Provide the [X, Y] coordinate of the cell's center where the given text is located.  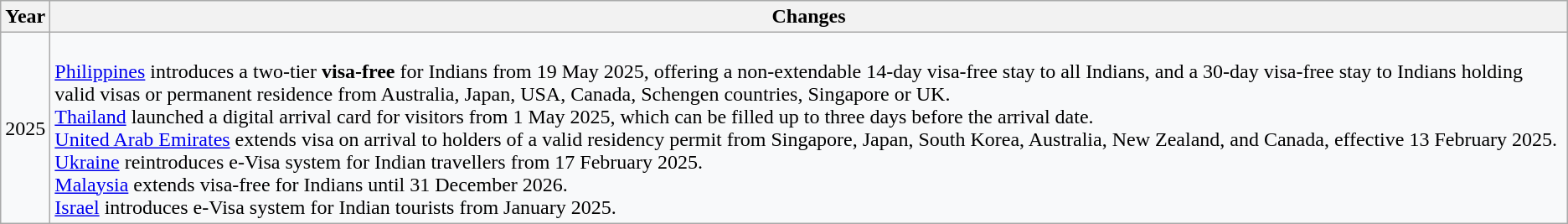
Changes [809, 17]
Year [25, 17]
2025 [25, 128]
